Determine the [x, y] coordinate at the center of the cell enclosing the given text.  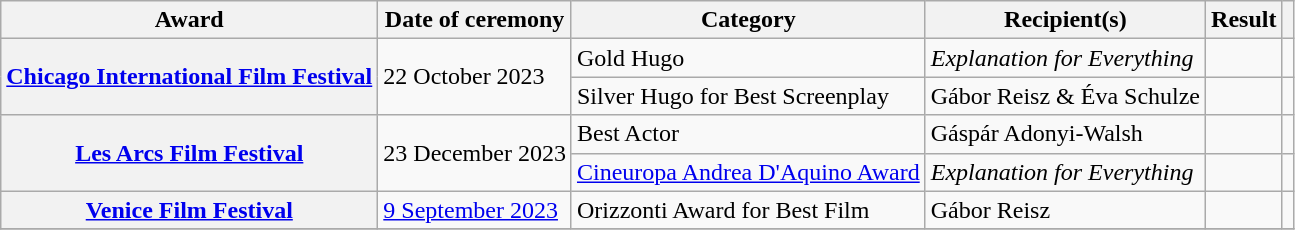
Recipient(s) [1065, 20]
Best Actor [748, 134]
Venice Film Festival [190, 210]
Gábor Reisz & Éva Schulze [1065, 96]
23 December 2023 [475, 153]
Gábor Reisz [1065, 210]
Les Arcs Film Festival [190, 153]
Result [1244, 20]
Gold Hugo [748, 58]
9 September 2023 [475, 210]
Cineuropa Andrea D'Aquino Award [748, 172]
Silver Hugo for Best Screenplay [748, 96]
Orizzonti Award for Best Film [748, 210]
Gáspár Adonyi-Walsh [1065, 134]
Award [190, 20]
22 October 2023 [475, 77]
Category [748, 20]
Chicago International Film Festival [190, 77]
Date of ceremony [475, 20]
